Extract the (X, Y) coordinate from the center of the cell holding the provided text.  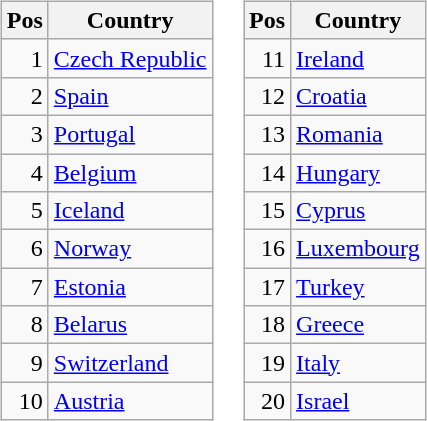
Croatia (358, 96)
20 (268, 401)
Turkey (358, 287)
Switzerland (130, 363)
13 (268, 134)
Luxembourg (358, 249)
8 (24, 325)
9 (24, 363)
Iceland (130, 211)
2 (24, 96)
16 (268, 249)
Belgium (130, 173)
14 (268, 173)
Belarus (130, 325)
5 (24, 211)
Austria (130, 401)
Italy (358, 363)
19 (268, 363)
Hungary (358, 173)
Greece (358, 325)
17 (268, 287)
Ireland (358, 58)
Czech Republic (130, 58)
Spain (130, 96)
11 (268, 58)
15 (268, 211)
3 (24, 134)
6 (24, 249)
Norway (130, 249)
Portugal (130, 134)
1 (24, 58)
Israel (358, 401)
18 (268, 325)
12 (268, 96)
7 (24, 287)
10 (24, 401)
Romania (358, 134)
Cyprus (358, 211)
4 (24, 173)
Estonia (130, 287)
